Return [X, Y] of the center of cell containing provided text 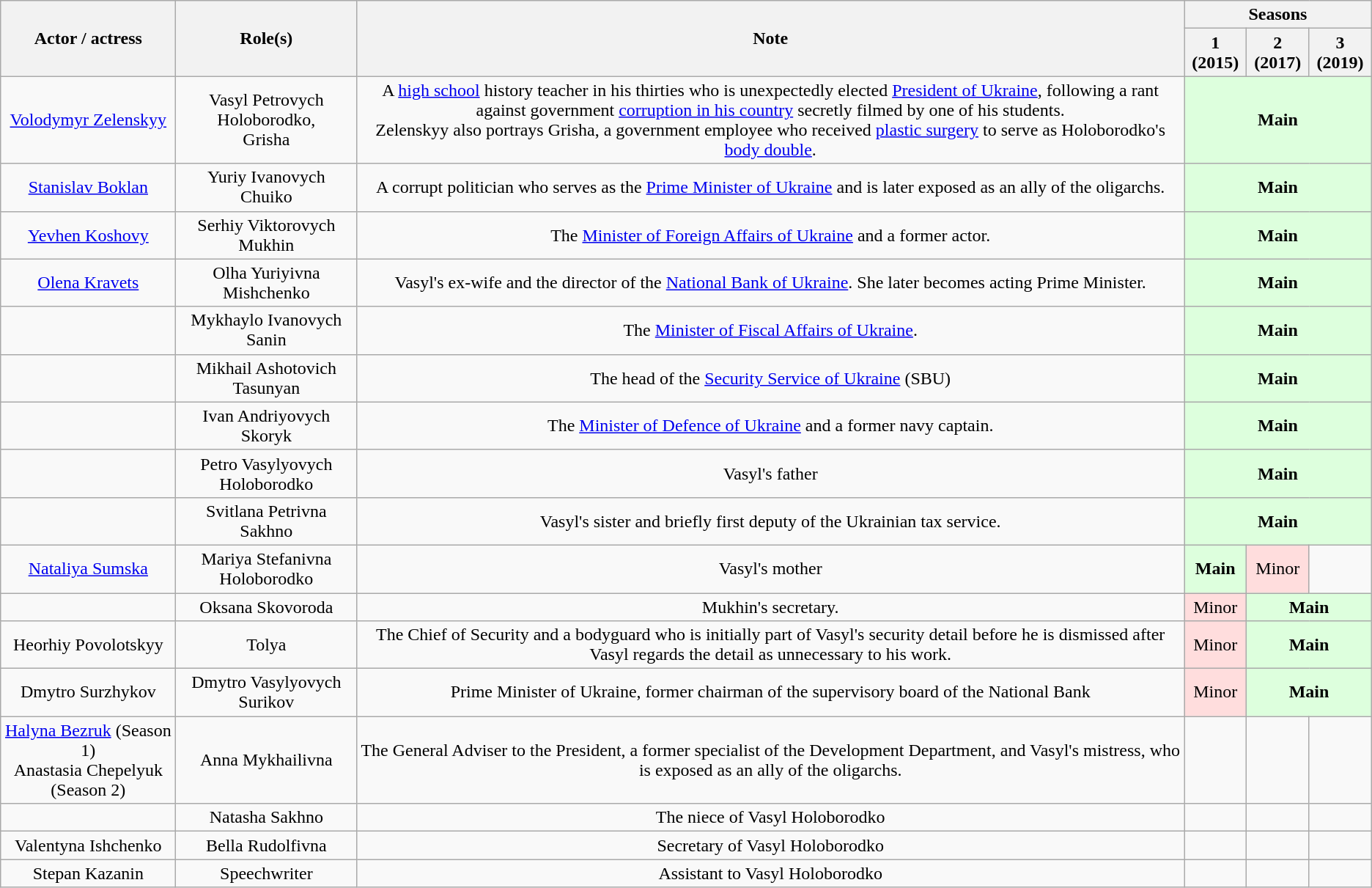
Seasons [1278, 15]
Natasha Sakhno [267, 818]
Olha Yuriyivna Mishchenko [267, 283]
Ivan Andriyovych Skoryk [267, 425]
Vasyl's father [771, 474]
Bella Rudolfivna [267, 845]
Vasyl's mother [771, 569]
Vasyl's sister and briefly first deputy of the Ukrainian tax service. [771, 521]
Petro Vasylyovych Holoborodko [267, 474]
The Minister of Fiscal Affairs of Ukraine. [771, 330]
Mykhaylo Ivanovych Sanin [267, 330]
Prime Minister of Ukraine, former chairman of the supervisory board of the National Bank [771, 692]
Olena Kravets [88, 283]
Anna Mykhailivna [267, 760]
3 (2019) [1340, 53]
The niece of Vasyl Holoborodko [771, 818]
Mariya Stefanivna Holoborodko [267, 569]
Mikhail Ashotovich Tasunyan [267, 378]
Vasyl Petrovych Holoborodko,Grisha [267, 120]
Svitlana Petrivna Sakhno [267, 521]
Stepan Kazanin [88, 873]
Note [771, 38]
Valentyna Ishchenko [88, 845]
Dmytro Surzhykov [88, 692]
1 (2015) [1215, 53]
Nataliya Sumska [88, 569]
The Minister of Foreign Affairs of Ukraine and a former actor. [771, 235]
Yevhen Koshovy [88, 235]
The head of the Security Service of Ukraine (SBU) [771, 378]
Serhiy Viktorovych Mukhin [267, 235]
2 (2017) [1278, 53]
Heorhiy Povolotskyy [88, 645]
Oksana Skovoroda [267, 606]
Mukhin's secretary. [771, 606]
Assistant to Vasyl Holoborodko [771, 873]
Secretary of Vasyl Holoborodko [771, 845]
Dmytro Vasylyovych Surikov [267, 692]
The Minister of Defence of Ukraine and a former navy captain. [771, 425]
Yuriy Ivanovych Chuiko [267, 188]
Volodymyr Zelenskyy [88, 120]
Speechwriter [267, 873]
Vasyl's ex-wife and the director of the National Bank of Ukraine. She later becomes acting Prime Minister. [771, 283]
Actor / actress [88, 38]
Tolya [267, 645]
Role(s) [267, 38]
Stanislav Boklan [88, 188]
Halyna Bezruk (Season 1)Anastasia Chepelyuk (Season 2) [88, 760]
A corrupt politician who serves as the Prime Minister of Ukraine and is later exposed as an ally of the oligarchs. [771, 188]
